Provide the (x, y) coordinate of the cell's center where the given text is located.  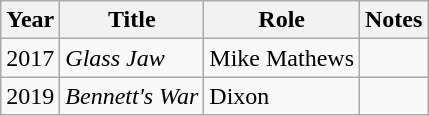
2019 (30, 96)
Mike Mathews (282, 58)
Dixon (282, 96)
Year (30, 20)
2017 (30, 58)
Role (282, 20)
Bennett's War (132, 96)
Glass Jaw (132, 58)
Title (132, 20)
Notes (394, 20)
